Extract the [X, Y] coordinate from the center of the cell holding the provided text.  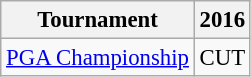
2016 [222, 20]
PGA Championship [98, 58]
Tournament [98, 20]
CUT [222, 58]
